From the cell containing the given text, extract its center point as (X, Y) coordinate. 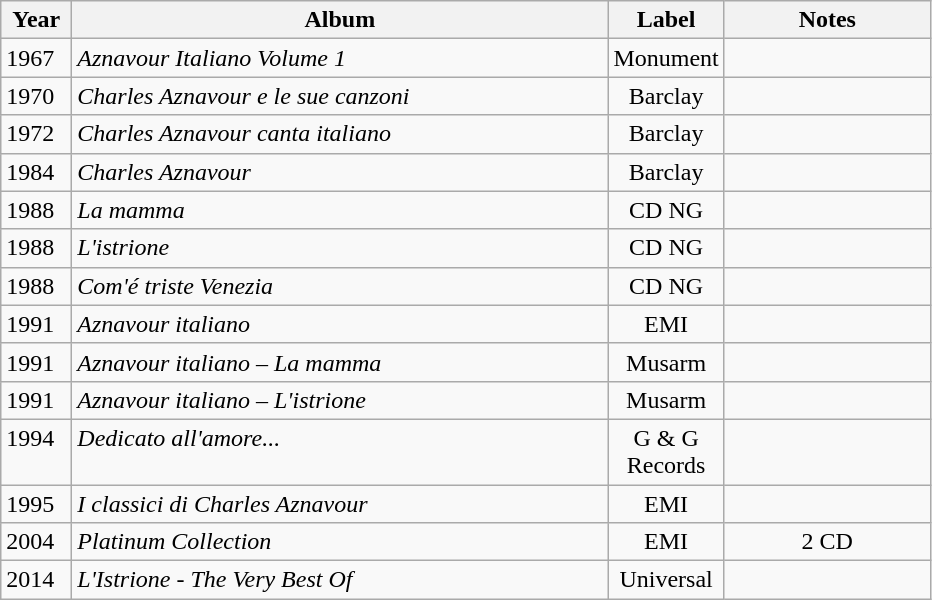
Charles Aznavour (340, 172)
Com'é triste Venezia (340, 286)
Charles Aznavour e le sue canzoni (340, 96)
Aznavour italiano (340, 324)
2004 (36, 542)
Album (340, 20)
1995 (36, 503)
Label (666, 20)
Aznavour Italiano Volume 1 (340, 58)
Charles Aznavour canta italiano (340, 134)
2014 (36, 580)
La mamma (340, 210)
1967 (36, 58)
1972 (36, 134)
Aznavour italiano – L'istrione (340, 400)
1984 (36, 172)
L'istrione (340, 248)
Dedicato all'amore... (340, 452)
I classici di Charles Aznavour (340, 503)
2 CD (827, 542)
Universal (666, 580)
Aznavour italiano – La mamma (340, 362)
Platinum Collection (340, 542)
G & G Records (666, 452)
Notes (827, 20)
L'Istrione - The Very Best Of (340, 580)
Year (36, 20)
Monument (666, 58)
1994 (36, 452)
1970 (36, 96)
